Search for the cell housing the specified text and yield its [X, Y] center coordinate. 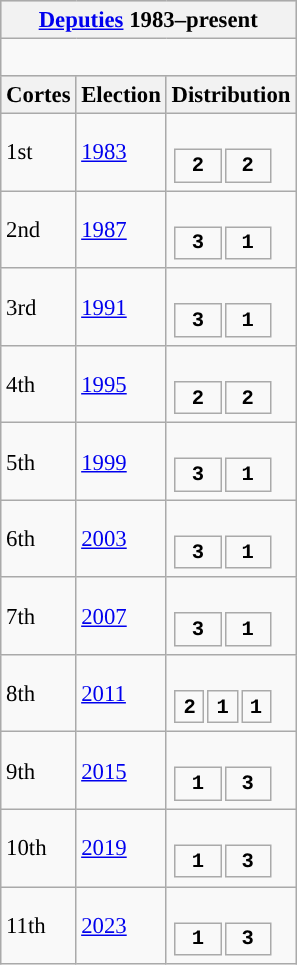
1999 [121, 462]
Cortes [38, 95]
9th [38, 770]
1st [38, 152]
11th [38, 926]
1983 [121, 152]
2007 [121, 616]
1987 [121, 230]
5th [38, 462]
Deputies 1983–present [148, 20]
2023 [121, 926]
4th [38, 384]
8th [38, 694]
10th [38, 848]
1995 [121, 384]
Distribution [231, 95]
1991 [121, 306]
2015 [121, 770]
2nd [38, 230]
Election [121, 95]
3rd [38, 306]
2 1 1 [231, 694]
2003 [121, 538]
2011 [121, 694]
7th [38, 616]
6th [38, 538]
2019 [121, 848]
